Extract the [x, y] coordinate from the center of the cell holding the provided text.  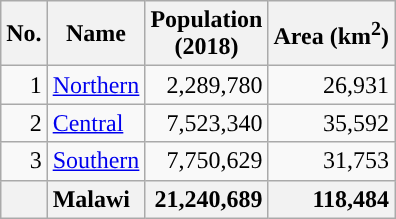
31,753 [332, 161]
21,240,689 [206, 199]
2 [24, 123]
Population(2018) [206, 34]
118,484 [332, 199]
7,523,340 [206, 123]
Northern [96, 85]
2,289,780 [206, 85]
26,931 [332, 85]
No. [24, 34]
35,592 [332, 123]
7,750,629 [206, 161]
Southern [96, 161]
Central [96, 123]
3 [24, 161]
Name [96, 34]
1 [24, 85]
Malawi [96, 199]
Area (km2) [332, 34]
